For the text-containing cell, return its midpoint in (X, Y) coordinate format. 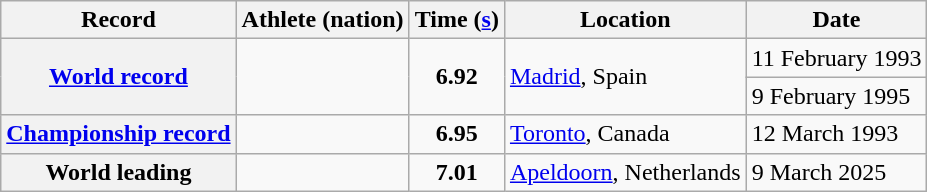
World leading (118, 172)
Madrid, Spain (625, 77)
Record (118, 20)
Date (836, 20)
World record (118, 77)
9 March 2025 (836, 172)
Apeldoorn, Netherlands (625, 172)
Athlete (nation) (322, 20)
9 February 1995 (836, 96)
12 March 1993 (836, 134)
7.01 (456, 172)
6.95 (456, 134)
Championship record (118, 134)
Location (625, 20)
6.92 (456, 77)
11 February 1993 (836, 58)
Time (s) (456, 20)
Toronto, Canada (625, 134)
